Return [x, y] of the center of cell containing provided text 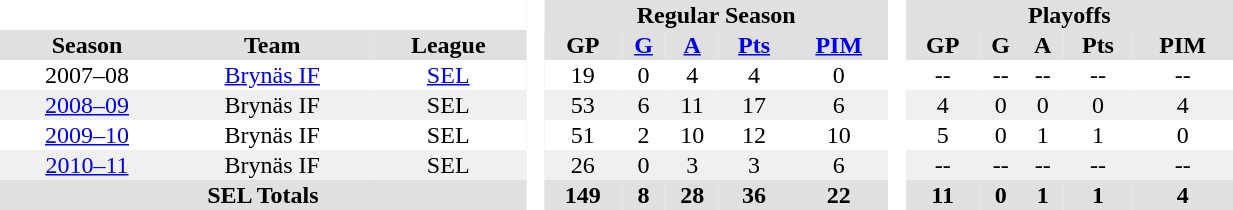
28 [692, 195]
53 [583, 105]
Season [87, 45]
17 [754, 105]
SEL Totals [263, 195]
Regular Season [716, 15]
Team [272, 45]
2007–08 [87, 75]
2009–10 [87, 135]
8 [644, 195]
League [448, 45]
149 [583, 195]
2010–11 [87, 165]
36 [754, 195]
12 [754, 135]
22 [838, 195]
5 [942, 135]
26 [583, 165]
2008–09 [87, 105]
51 [583, 135]
Playoffs [1069, 15]
2 [644, 135]
19 [583, 75]
